Detect which cell encompasses the target text, then output its [x, y] center coordinate. 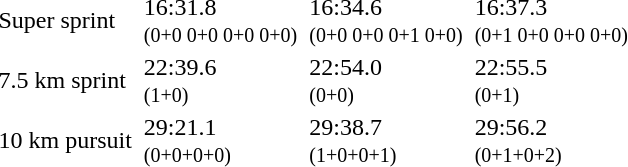
22:39.6(1+0) [220, 80]
22:54.0(0+0) [386, 80]
